Search for the cell housing the specified text and yield its (X, Y) center coordinate. 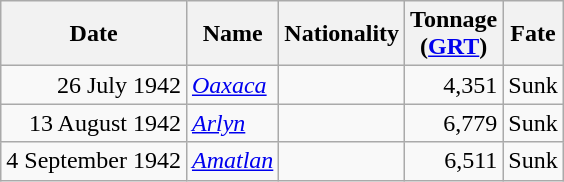
Nationality (342, 34)
6,511 (454, 161)
26 July 1942 (94, 85)
Fate (533, 34)
Name (232, 34)
Arlyn (232, 123)
Tonnage(GRT) (454, 34)
4 September 1942 (94, 161)
Amatlan (232, 161)
4,351 (454, 85)
Oaxaca (232, 85)
6,779 (454, 123)
Date (94, 34)
13 August 1942 (94, 123)
